For the text-containing cell, return its midpoint in [X, Y] coordinate format. 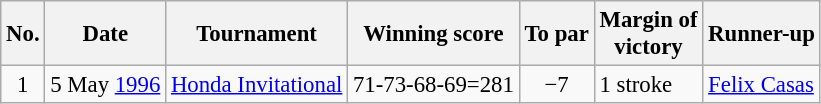
−7 [556, 85]
Honda Invitational [257, 85]
No. [23, 34]
Winning score [434, 34]
1 stroke [648, 85]
Tournament [257, 34]
Margin ofvictory [648, 34]
Date [106, 34]
5 May 1996 [106, 85]
Runner-up [762, 34]
1 [23, 85]
Felix Casas [762, 85]
71-73-68-69=281 [434, 85]
To par [556, 34]
